Capture the cell that displays the provided text and extract its (X, Y) central coordinate. 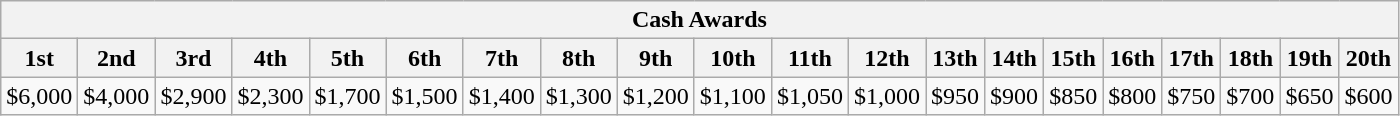
$600 (1368, 96)
$850 (1074, 96)
$950 (956, 96)
$1,000 (886, 96)
Cash Awards (700, 20)
19th (1310, 58)
2nd (116, 58)
10th (732, 58)
14th (1014, 58)
$1,500 (424, 96)
7th (502, 58)
$4,000 (116, 96)
13th (956, 58)
$650 (1310, 96)
5th (348, 58)
17th (1192, 58)
12th (886, 58)
$1,300 (578, 96)
$1,050 (810, 96)
18th (1250, 58)
4th (270, 58)
$1,100 (732, 96)
16th (1132, 58)
$2,900 (194, 96)
$6,000 (40, 96)
15th (1074, 58)
1st (40, 58)
$1,700 (348, 96)
$700 (1250, 96)
20th (1368, 58)
$2,300 (270, 96)
$1,200 (656, 96)
6th (424, 58)
8th (578, 58)
3rd (194, 58)
$750 (1192, 96)
$1,400 (502, 96)
$900 (1014, 96)
11th (810, 58)
$800 (1132, 96)
9th (656, 58)
